Return the [X, Y] coordinate for the center point of the cell that contains the specified text.  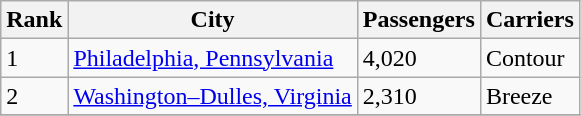
4,020 [418, 58]
Breeze [530, 96]
Rank [34, 20]
2,310 [418, 96]
1 [34, 58]
Contour [530, 58]
Passengers [418, 20]
2 [34, 96]
City [212, 20]
Philadelphia, Pennsylvania [212, 58]
Washington–Dulles, Virginia [212, 96]
Carriers [530, 20]
